Output the (X, Y) coordinate of the center of the cell containing the given text.  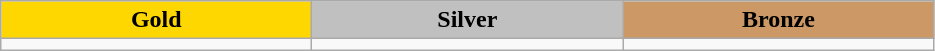
Gold (156, 20)
Bronze (778, 20)
Silver (468, 20)
